Identify which cell holds the provided text, then report its (x, y) central coordinate. 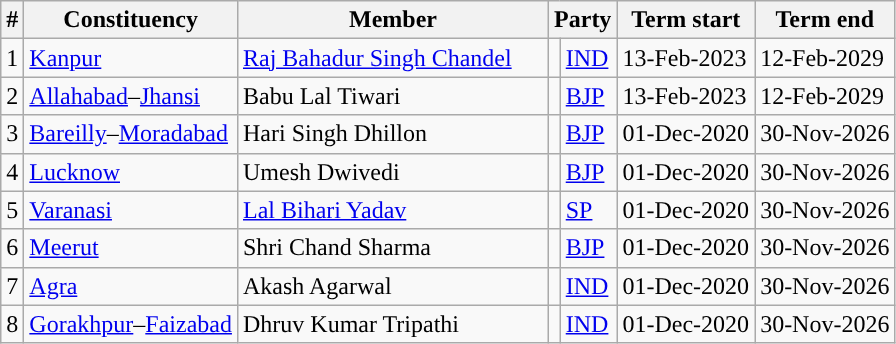
5 (12, 210)
Hari Singh Dhillon (392, 134)
Constituency (131, 20)
Party (583, 20)
SP (588, 210)
Dhruv Kumar Tripathi (392, 324)
# (12, 20)
Kanpur (131, 58)
1 (12, 58)
Babu Lal Tiwari (392, 96)
Raj Bahadur Singh Chandel (392, 58)
8 (12, 324)
Bareilly–Moradabad (131, 134)
Term start (686, 20)
2 (12, 96)
Akash Agarwal (392, 286)
6 (12, 248)
Shri Chand Sharma (392, 248)
Agra (131, 286)
Lal Bihari Yadav (392, 210)
Allahabad–Jhansi (131, 96)
Term end (825, 20)
3 (12, 134)
7 (12, 286)
4 (12, 172)
Varanasi (131, 210)
Umesh Dwivedi (392, 172)
Lucknow (131, 172)
Meerut (131, 248)
Member (392, 20)
Gorakhpur–Faizabad (131, 324)
